Locate the cell with the specified text and output its (x, y) center coordinate. 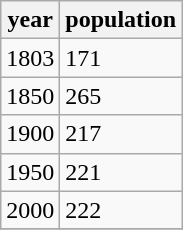
221 (121, 172)
171 (121, 58)
1950 (30, 172)
year (30, 20)
1900 (30, 134)
2000 (30, 210)
population (121, 20)
265 (121, 96)
222 (121, 210)
1850 (30, 96)
1803 (30, 58)
217 (121, 134)
